Pinpoint the cell where the given text exists, returning its [X, Y] midpoint coordinate. 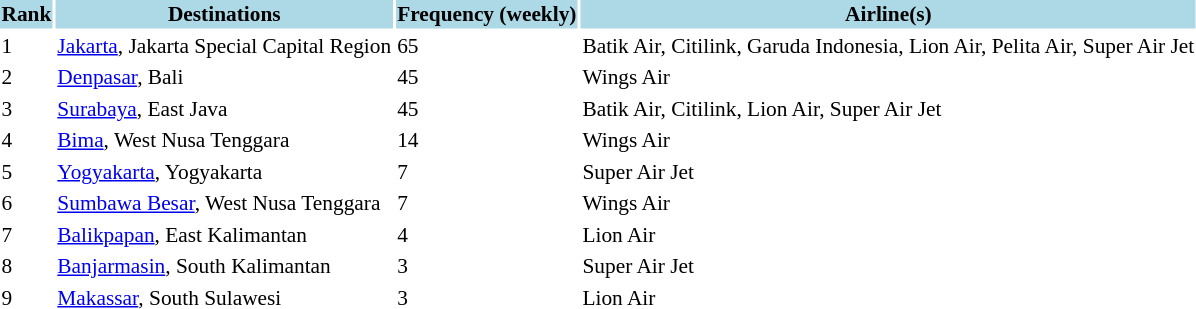
Surabaya, East Java [224, 108]
Jakarta, Jakarta Special Capital Region [224, 46]
Airline(s) [888, 14]
Rank [26, 14]
65 [487, 46]
Balikpapan, East Kalimantan [224, 234]
Lion Air [888, 234]
Sumbawa Besar, West Nusa Tenggara [224, 203]
1 [26, 46]
Batik Air, Citilink, Lion Air, Super Air Jet [888, 108]
Batik Air, Citilink, Garuda Indonesia, Lion Air, Pelita Air, Super Air Jet [888, 46]
14 [487, 140]
2 [26, 77]
Banjarmasin, South Kalimantan [224, 266]
Bima, West Nusa Tenggara [224, 140]
5 [26, 172]
Yogyakarta, Yogyakarta [224, 172]
Denpasar, Bali [224, 77]
6 [26, 203]
Destinations [224, 14]
Frequency (weekly) [487, 14]
8 [26, 266]
